Detect which cell encompasses the target text, then output its (X, Y) center coordinate. 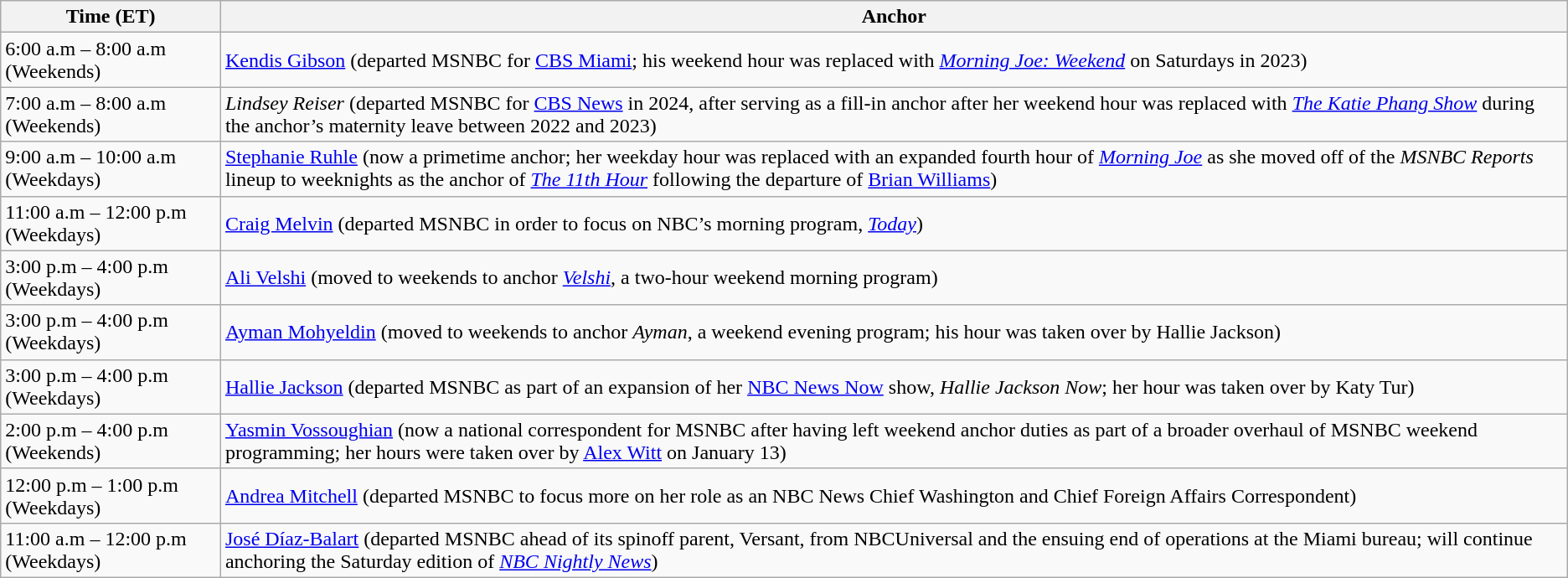
6:00 a.m – 8:00 a.m (Weekends) (111, 60)
Ali Velshi (moved to weekends to anchor Velshi, a two-hour weekend morning program) (894, 278)
11:00 a.m – 12:00 p.m (Weekdays) (111, 223)
Andrea Mitchell (departed MSNBC to focus more on her role as an NBC News Chief Washington and Chief Foreign Affairs Correspondent) (894, 496)
12:00 p.m – 1:00 p.m(Weekdays) (111, 496)
Anchor (894, 17)
7:00 a.m – 8:00 a.m(Weekends) (111, 114)
Craig Melvin (departed MSNBC in order to focus on NBC’s morning program, Today) (894, 223)
Time (ET) (111, 17)
Hallie Jackson (departed MSNBC as part of an expansion of her NBC News Now show, Hallie Jackson Now; her hour was taken over by Katy Tur) (894, 387)
9:00 a.m – 10:00 a.m (Weekdays) (111, 169)
11:00 a.m – 12:00 p.m(Weekdays) (111, 550)
2:00 p.m – 4:00 p.m(Weekends) (111, 441)
Kendis Gibson (departed MSNBC for CBS Miami; his weekend hour was replaced with Morning Joe: Weekend on Saturdays in 2023) (894, 60)
Ayman Mohyeldin (moved to weekends to anchor Ayman, a weekend evening program; his hour was taken over by Hallie Jackson) (894, 332)
